Locate the cell with the specified text and output its [x, y] center coordinate. 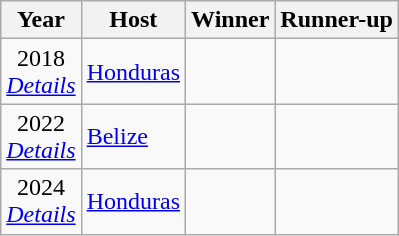
Runner-up [337, 20]
Belize [133, 136]
2018Details [41, 72]
2024Details [41, 202]
Host [133, 20]
2022Details [41, 136]
Winner [230, 20]
Year [41, 20]
